Detect which cell encompasses the target text, then output its (X, Y) center coordinate. 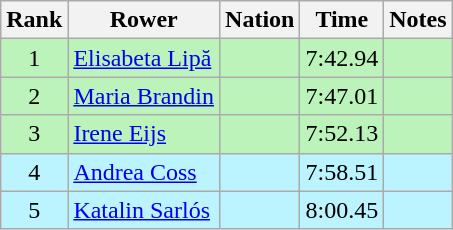
Notes (418, 20)
8:00.45 (342, 210)
7:58.51 (342, 172)
Rank (34, 20)
Elisabeta Lipă (144, 58)
3 (34, 134)
1 (34, 58)
7:52.13 (342, 134)
5 (34, 210)
Andrea Coss (144, 172)
Maria Brandin (144, 96)
4 (34, 172)
Rower (144, 20)
Nation (260, 20)
7:42.94 (342, 58)
7:47.01 (342, 96)
Katalin Sarlós (144, 210)
Time (342, 20)
Irene Eijs (144, 134)
2 (34, 96)
